Return the (X, Y) coordinate for the center point of the cell that contains the specified text.  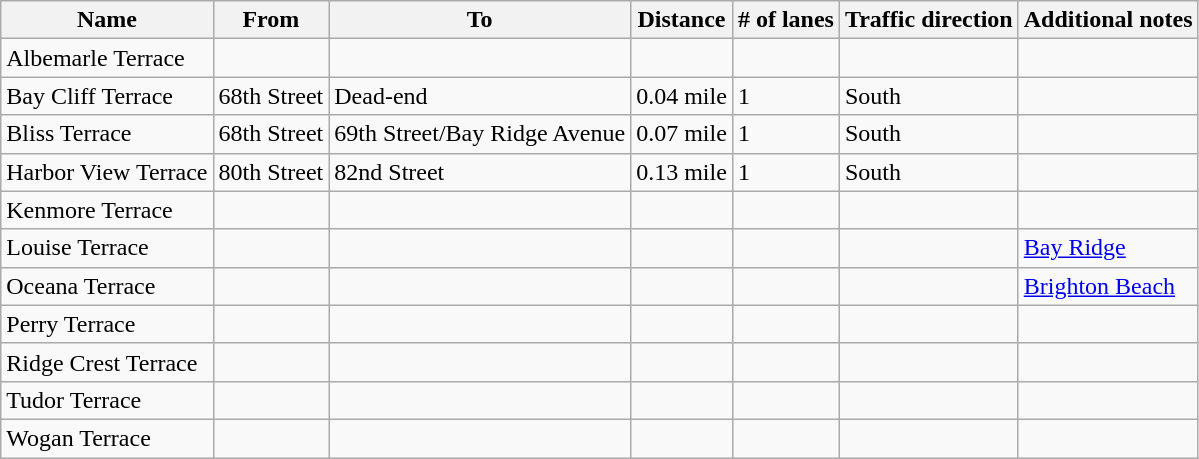
Bay Ridge (1108, 248)
Distance (682, 20)
Additional notes (1108, 20)
Bliss Terrace (107, 134)
69th Street/Bay Ridge Avenue (480, 134)
Dead-end (480, 96)
To (480, 20)
Ridge Crest Terrace (107, 362)
0.04 mile (682, 96)
Name (107, 20)
Albemarle Terrace (107, 58)
Perry Terrace (107, 324)
Bay Cliff Terrace (107, 96)
0.07 mile (682, 134)
0.13 mile (682, 172)
From (271, 20)
Brighton Beach (1108, 286)
80th Street (271, 172)
Louise Terrace (107, 248)
Oceana Terrace (107, 286)
Tudor Terrace (107, 400)
Wogan Terrace (107, 438)
Traffic direction (928, 20)
# of lanes (786, 20)
Kenmore Terrace (107, 210)
82nd Street (480, 172)
Harbor View Terrace (107, 172)
